Detect which cell encompasses the target text, then output its (X, Y) center coordinate. 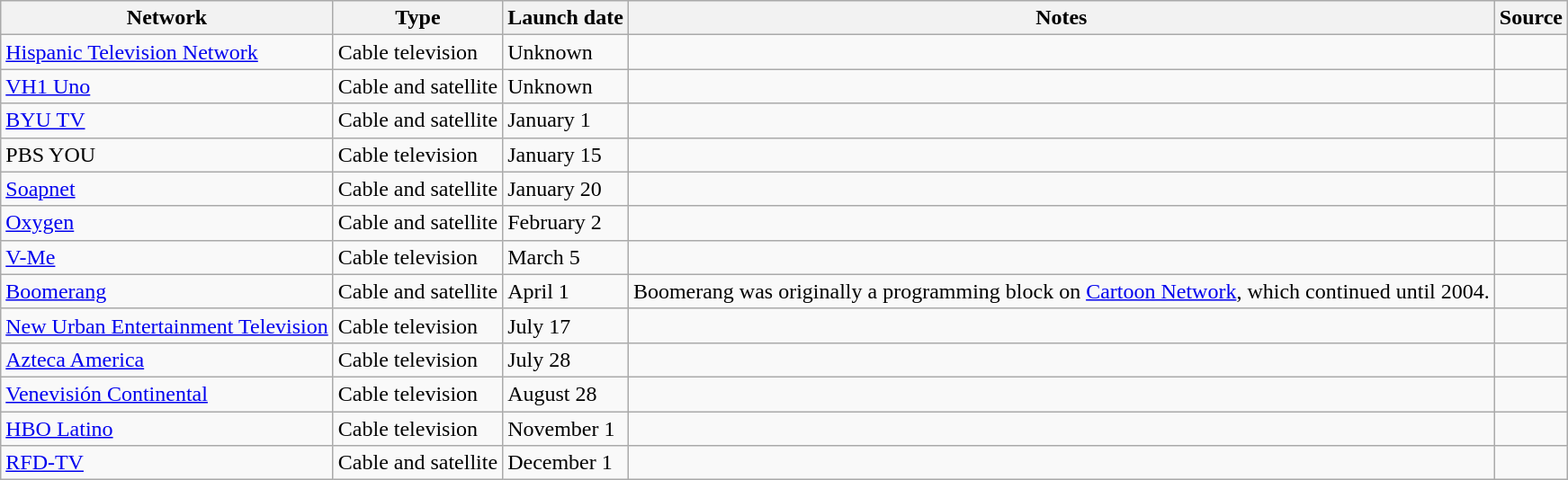
Type (417, 18)
PBS YOU (167, 155)
Source (1531, 18)
February 2 (566, 223)
April 1 (566, 291)
BYU TV (167, 120)
Boomerang was originally a programming block on Cartoon Network, which continued until 2004. (1062, 291)
January 15 (566, 155)
Soapnet (167, 189)
VH1 Uno (167, 86)
August 28 (566, 394)
Oxygen (167, 223)
RFD-TV (167, 463)
January 1 (566, 120)
Venevisión Continental (167, 394)
November 1 (566, 429)
Network (167, 18)
New Urban Entertainment Television (167, 325)
July 28 (566, 360)
V-Me (167, 257)
January 20 (566, 189)
HBO Latino (167, 429)
Hispanic Television Network (167, 52)
Notes (1062, 18)
Azteca America (167, 360)
July 17 (566, 325)
December 1 (566, 463)
Boomerang (167, 291)
March 5 (566, 257)
Launch date (566, 18)
